Scan for the cell matching the given text and deliver its [X, Y] coordinate at center. 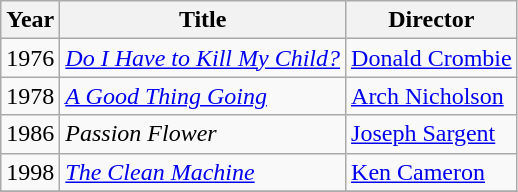
1986 [30, 134]
1976 [30, 58]
Donald Crombie [432, 58]
Do I Have to Kill My Child? [203, 58]
Director [432, 20]
1978 [30, 96]
Title [203, 20]
Year [30, 20]
Passion Flower [203, 134]
The Clean Machine [203, 172]
A Good Thing Going [203, 96]
Arch Nicholson [432, 96]
1998 [30, 172]
Ken Cameron [432, 172]
Joseph Sargent [432, 134]
